For the text-containing cell, return its midpoint in (x, y) coordinate format. 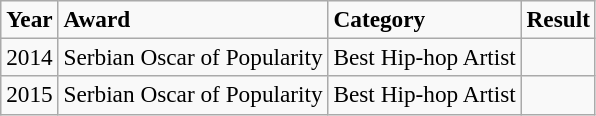
Category (424, 19)
2014 (30, 57)
Year (30, 19)
Award (193, 19)
Result (558, 19)
2015 (30, 95)
